Find where the given text appears and provide that cell's center as [x, y] coordinate. 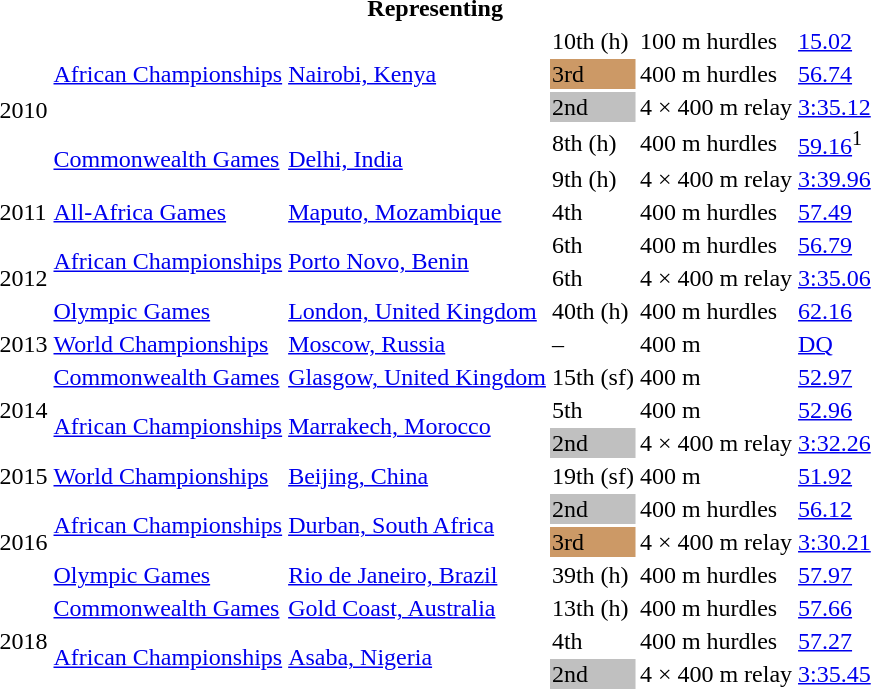
Porto Novo, Benin [418, 262]
13th (h) [592, 608]
Delhi, India [418, 160]
Marrakech, Morocco [418, 426]
All-Africa Games [168, 212]
9th (h) [592, 179]
Gold Coast, Australia [418, 608]
Moscow, Russia [418, 344]
19th (sf) [592, 476]
Maputo, Mozambique [418, 212]
Durban, South Africa [418, 526]
15th (sf) [592, 377]
Rio de Janeiro, Brazil [418, 575]
100 m hurdles [716, 41]
40th (h) [592, 311]
10th (h) [592, 41]
Nairobi, Kenya [418, 74]
8th (h) [592, 143]
5th [592, 410]
Asaba, Nigeria [418, 658]
– [592, 344]
Glasgow, United Kingdom [418, 377]
London, United Kingdom [418, 311]
Beijing, China [418, 476]
39th (h) [592, 575]
